Output the [X, Y] coordinate of the center of the cell containing the given text.  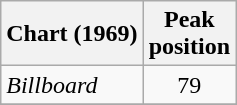
Billboard [72, 85]
Chart (1969) [72, 34]
79 [189, 85]
Peakposition [189, 34]
